Find where the given text appears and provide that cell's center as [X, Y] coordinate. 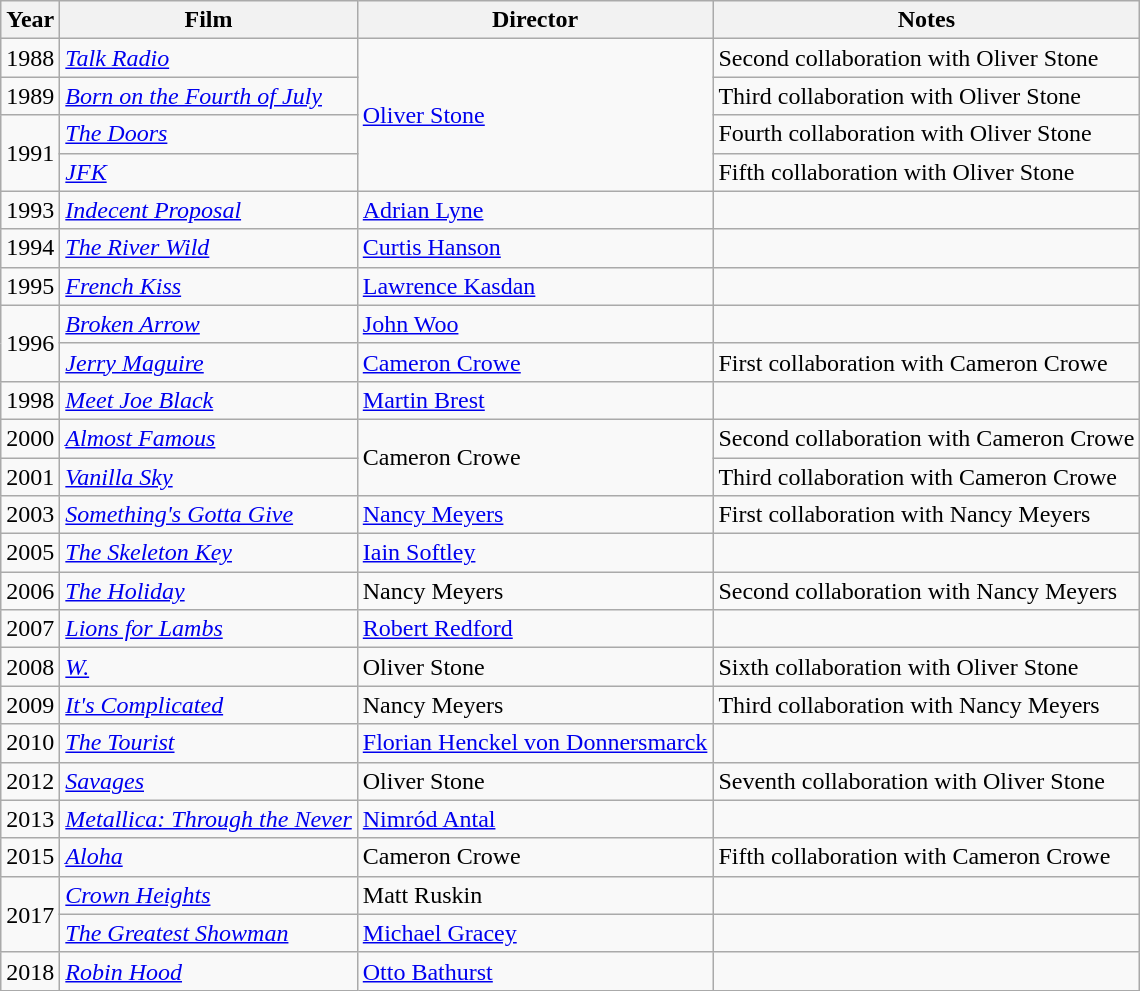
Meet Joe Black [208, 400]
It's Complicated [208, 705]
Third collaboration with Nancy Meyers [926, 705]
2001 [30, 477]
1993 [30, 210]
Fifth collaboration with Oliver Stone [926, 172]
1996 [30, 343]
The Skeleton Key [208, 553]
Broken Arrow [208, 324]
2000 [30, 438]
Second collaboration with Oliver Stone [926, 58]
2012 [30, 781]
John Woo [535, 324]
Third collaboration with Cameron Crowe [926, 477]
2006 [30, 591]
The Greatest Showman [208, 933]
Savages [208, 781]
W. [208, 667]
Jerry Maguire [208, 362]
Seventh collaboration with Oliver Stone [926, 781]
Florian Henckel von Donnersmarck [535, 743]
1998 [30, 400]
Nimród Antal [535, 819]
Talk Radio [208, 58]
Crown Heights [208, 895]
1991 [30, 153]
Iain Softley [535, 553]
Almost Famous [208, 438]
Otto Bathurst [535, 971]
Vanilla Sky [208, 477]
2017 [30, 914]
French Kiss [208, 286]
Robert Redford [535, 629]
The River Wild [208, 248]
Second collaboration with Nancy Meyers [926, 591]
Michael Gracey [535, 933]
2008 [30, 667]
Matt Ruskin [535, 895]
2007 [30, 629]
Lions for Lambs [208, 629]
Indecent Proposal [208, 210]
1989 [30, 96]
1994 [30, 248]
2018 [30, 971]
Curtis Hanson [535, 248]
Aloha [208, 857]
Martin Brest [535, 400]
Born on the Fourth of July [208, 96]
Sixth collaboration with Oliver Stone [926, 667]
Second collaboration with Cameron Crowe [926, 438]
The Doors [208, 134]
Third collaboration with Oliver Stone [926, 96]
The Tourist [208, 743]
Fifth collaboration with Cameron Crowe [926, 857]
2009 [30, 705]
JFK [208, 172]
First collaboration with Nancy Meyers [926, 515]
Year [30, 20]
2005 [30, 553]
Adrian Lyne [535, 210]
1988 [30, 58]
Notes [926, 20]
Director [535, 20]
1995 [30, 286]
First collaboration with Cameron Crowe [926, 362]
The Holiday [208, 591]
2010 [30, 743]
2003 [30, 515]
Lawrence Kasdan [535, 286]
2013 [30, 819]
Metallica: Through the Never [208, 819]
2015 [30, 857]
Robin Hood [208, 971]
Something's Gotta Give [208, 515]
Film [208, 20]
Fourth collaboration with Oliver Stone [926, 134]
